Search for the cell housing the specified text and yield its (X, Y) center coordinate. 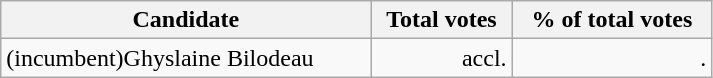
(incumbent)Ghyslaine Bilodeau (186, 58)
Candidate (186, 20)
. (612, 58)
Total votes (442, 20)
% of total votes (612, 20)
accl. (442, 58)
